Extract the [X, Y] coordinate from the center of the cell holding the provided text.  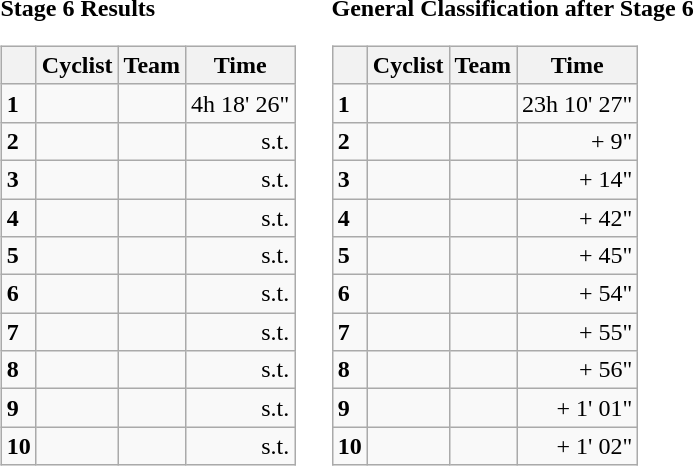
+ 56" [578, 370]
4h 18' 26" [240, 103]
+ 45" [578, 256]
+ 54" [578, 294]
+ 55" [578, 332]
+ 1' 01" [578, 408]
+ 9" [578, 141]
23h 10' 27" [578, 103]
+ 42" [578, 217]
+ 1' 02" [578, 446]
+ 14" [578, 179]
